Capture the cell that displays the provided text and extract its [x, y] central coordinate. 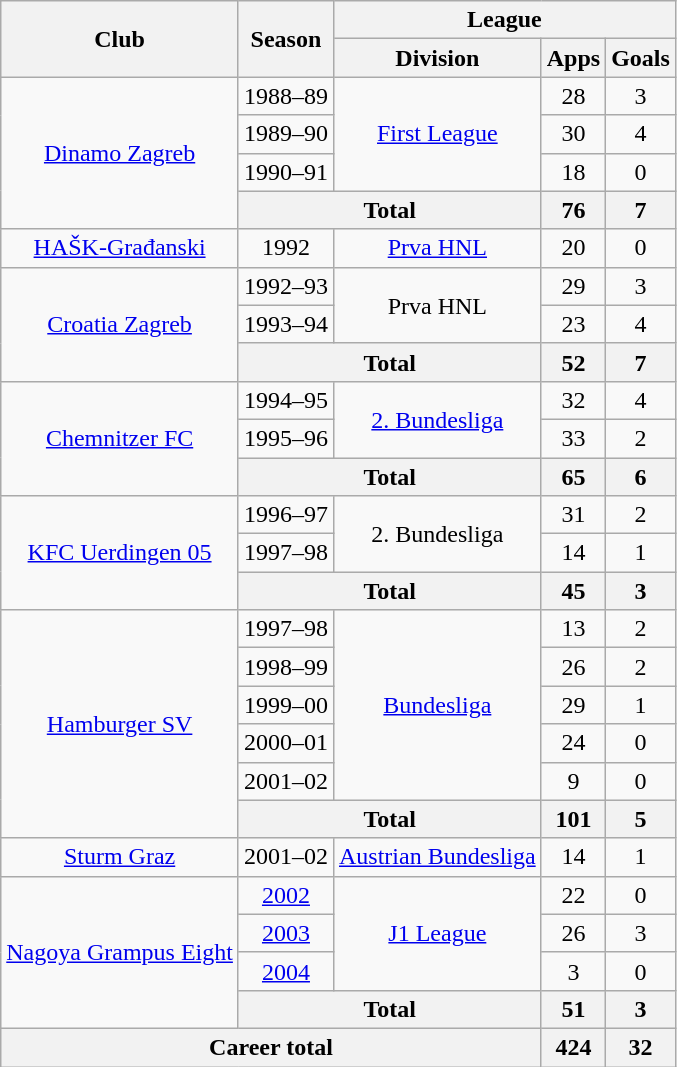
1996–97 [286, 515]
Apps [573, 58]
13 [573, 629]
HAŠK-Građanski [120, 248]
9 [573, 781]
28 [573, 96]
6 [641, 477]
2002 [286, 895]
101 [573, 819]
5 [641, 819]
23 [573, 324]
League [504, 20]
1989–90 [286, 134]
Sturm Graz [120, 857]
1994–95 [286, 400]
2000–01 [286, 743]
Bundesliga [437, 705]
24 [573, 743]
Division [437, 58]
45 [573, 591]
First League [437, 134]
30 [573, 134]
Career total [271, 1047]
Season [286, 39]
Club [120, 39]
Austrian Bundesliga [437, 857]
Goals [641, 58]
2003 [286, 933]
KFC Uerdingen 05 [120, 553]
424 [573, 1047]
Nagoya Grampus Eight [120, 952]
1990–91 [286, 172]
2004 [286, 971]
18 [573, 172]
65 [573, 477]
33 [573, 438]
1992–93 [286, 286]
Hamburger SV [120, 724]
76 [573, 210]
51 [573, 1009]
20 [573, 248]
1993–94 [286, 324]
Chemnitzer FC [120, 438]
1988–89 [286, 96]
1995–96 [286, 438]
22 [573, 895]
Dinamo Zagreb [120, 153]
J1 League [437, 933]
1999–00 [286, 705]
31 [573, 515]
Croatia Zagreb [120, 324]
52 [573, 362]
1992 [286, 248]
1998–99 [286, 667]
